Extract the (X, Y) coordinate from the center of the cell holding the provided text.  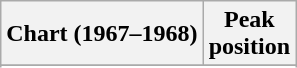
Peakposition (249, 34)
Chart (1967–1968) (102, 34)
